Return the (x, y) coordinate for the center point of the cell that contains the specified text.  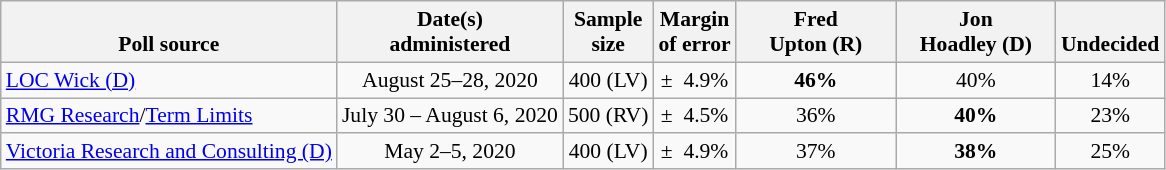
LOC Wick (D) (169, 80)
JonHoadley (D) (976, 32)
Poll source (169, 32)
FredUpton (R) (816, 32)
July 30 – August 6, 2020 (450, 116)
37% (816, 152)
Victoria Research and Consulting (D) (169, 152)
500 (RV) (608, 116)
23% (1110, 116)
Marginof error (694, 32)
36% (816, 116)
38% (976, 152)
14% (1110, 80)
Samplesize (608, 32)
RMG Research/Term Limits (169, 116)
± 4.5% (694, 116)
August 25–28, 2020 (450, 80)
May 2–5, 2020 (450, 152)
25% (1110, 152)
Date(s)administered (450, 32)
Undecided (1110, 32)
46% (816, 80)
